Scan for the cell matching the given text and deliver its (X, Y) coordinate at center. 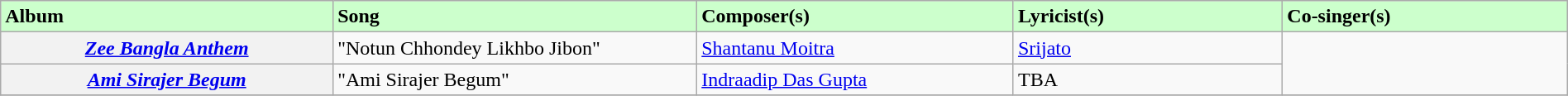
TBA (1148, 79)
Co-singer(s) (1425, 17)
Album (167, 17)
Shantanu Moitra (855, 48)
Srijato (1148, 48)
Song (515, 17)
Indraadip Das Gupta (855, 79)
Lyricist(s) (1148, 17)
Ami Sirajer Begum (167, 79)
"Ami Sirajer Begum" (515, 79)
"Notun Chhondey Likhbo Jibon" (515, 48)
Composer(s) (855, 17)
Zee Bangla Anthem (167, 48)
